Locate the cell with the specified text and output its (X, Y) center coordinate. 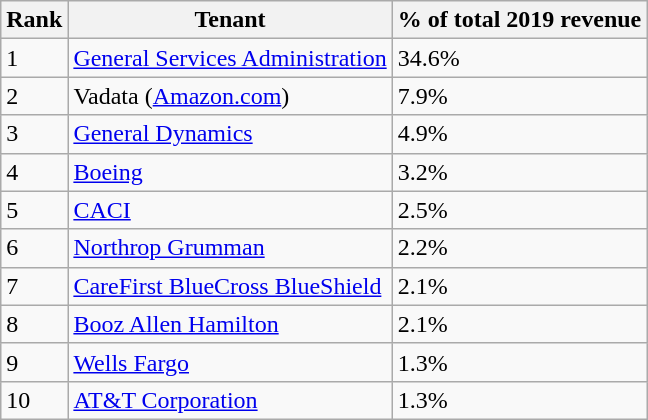
7 (34, 286)
Boeing (230, 172)
Wells Fargo (230, 362)
1 (34, 58)
General Dynamics (230, 134)
Vadata (Amazon.com) (230, 96)
7.9% (520, 96)
34.6% (520, 58)
2.5% (520, 210)
2 (34, 96)
General Services Administration (230, 58)
4 (34, 172)
10 (34, 400)
Northrop Grumman (230, 248)
3 (34, 134)
6 (34, 248)
3.2% (520, 172)
Rank (34, 20)
Booz Allen Hamilton (230, 324)
CACI (230, 210)
AT&T Corporation (230, 400)
9 (34, 362)
2.2% (520, 248)
% of total 2019 revenue (520, 20)
8 (34, 324)
5 (34, 210)
Tenant (230, 20)
CareFirst BlueCross BlueShield (230, 286)
4.9% (520, 134)
